Return [x, y] of the center of cell containing provided text 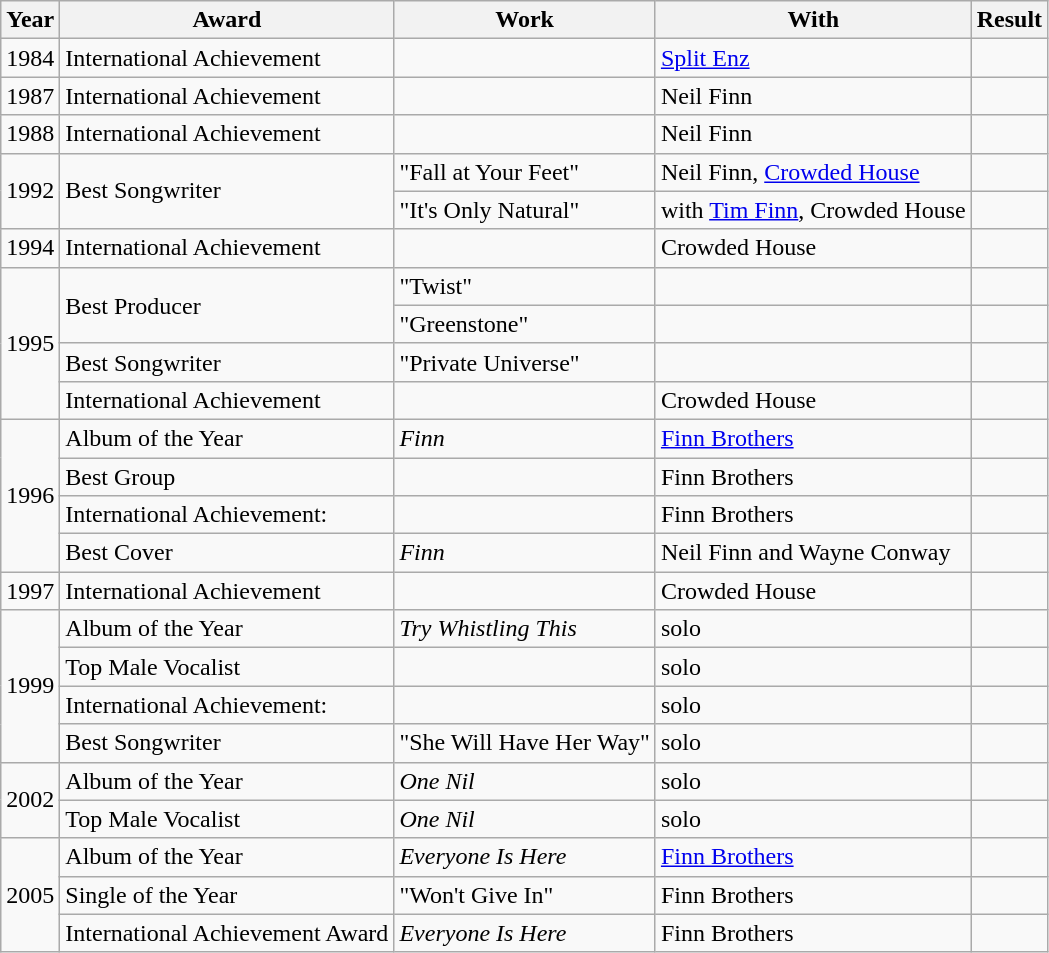
with Tim Finn, Crowded House [813, 210]
"Won't Give In" [524, 895]
International Achievement Award [227, 933]
1994 [30, 248]
Best Group [227, 477]
Split Enz [813, 58]
Neil Finn, Crowded House [813, 172]
Single of the Year [227, 895]
"She Will Have Her Way" [524, 743]
Try Whistling This [524, 629]
"Private Universe" [524, 362]
1996 [30, 495]
Neil Finn and Wayne Conway [813, 553]
"Greenstone" [524, 324]
1997 [30, 591]
"Fall at Your Feet" [524, 172]
With [813, 20]
Award [227, 20]
2005 [30, 895]
1995 [30, 343]
1992 [30, 191]
Year [30, 20]
Result [1009, 20]
"It's Only Natural" [524, 210]
Best Cover [227, 553]
1999 [30, 686]
1984 [30, 58]
Best Producer [227, 305]
1988 [30, 134]
Work [524, 20]
2002 [30, 800]
1987 [30, 96]
"Twist" [524, 286]
